From the cell containing the given text, extract its center point as [x, y] coordinate. 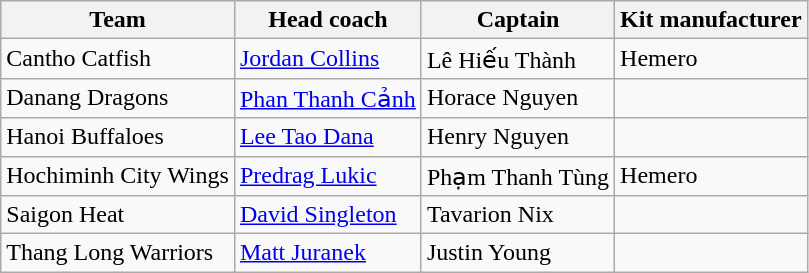
Hanoi Buffaloes [118, 137]
David Singleton [328, 215]
Lê Hiếu Thành [518, 59]
Jordan Collins [328, 59]
Kit manufacturer [712, 20]
Matt Juranek [328, 253]
Cantho Catfish [118, 59]
Lee Tao Dana [328, 137]
Phạm Thanh Tùng [518, 176]
Saigon Heat [118, 215]
Horace Nguyen [518, 98]
Tavarion Nix [518, 215]
Captain [518, 20]
Danang Dragons [118, 98]
Hochiminh City Wings [118, 176]
Phan Thanh Cảnh [328, 98]
Team [118, 20]
Head coach [328, 20]
Thang Long Warriors [118, 253]
Henry Nguyen [518, 137]
Predrag Lukic [328, 176]
Justin Young [518, 253]
